Identify which cell holds the provided text, then report its (x, y) central coordinate. 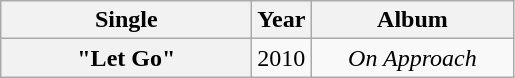
Album (412, 20)
2010 (282, 58)
On Approach (412, 58)
Single (126, 20)
"Let Go" (126, 58)
Year (282, 20)
